Extract the (X, Y) coordinate from the center of the cell holding the provided text.  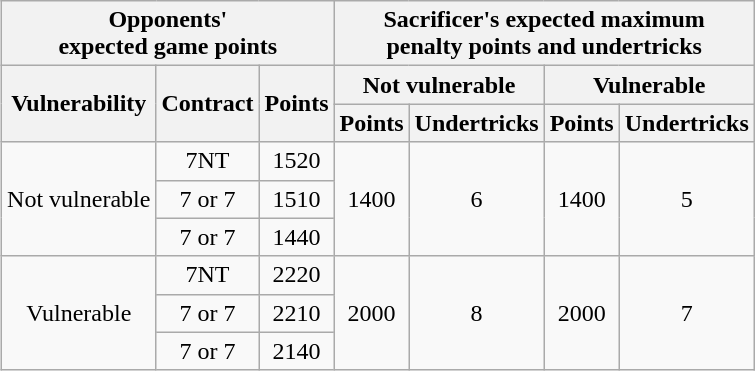
5 (686, 199)
Contract (208, 104)
Opponents'expected game points (168, 34)
Vulnerability (79, 104)
1520 (296, 161)
2220 (296, 275)
7 (686, 313)
6 (476, 199)
Sacrificer's expected maximumpenalty points and undertricks (544, 34)
2210 (296, 313)
1510 (296, 199)
1440 (296, 237)
2140 (296, 351)
8 (476, 313)
